Locate the cell with the specified text and output its (x, y) center coordinate. 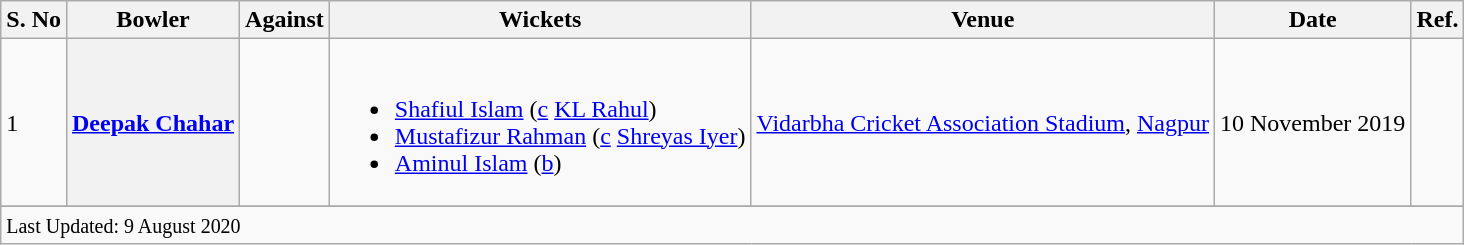
Ref. (1438, 20)
Against (285, 20)
Bowler (152, 20)
Vidarbha Cricket Association Stadium, Nagpur (983, 122)
Deepak Chahar (152, 122)
Last Updated: 9 August 2020 (732, 225)
Date (1313, 20)
Shafiul Islam (c KL Rahul)Mustafizur Rahman (c Shreyas Iyer)Aminul Islam (b) (540, 122)
1 (34, 122)
10 November 2019 (1313, 122)
Venue (983, 20)
S. No (34, 20)
Wickets (540, 20)
